Output the (X, Y) coordinate of the center of the cell containing the given text.  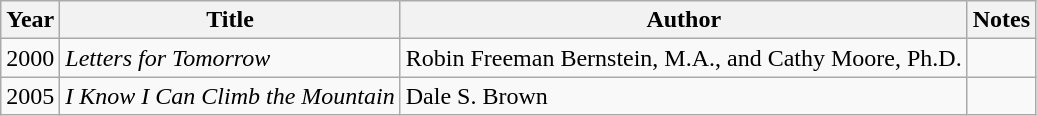
Letters for Tomorrow (230, 58)
Author (684, 20)
Dale S. Brown (684, 96)
Title (230, 20)
Robin Freeman Bernstein, M.A., and Cathy Moore, Ph.D. (684, 58)
I Know I Can Climb the Mountain (230, 96)
Notes (1001, 20)
Year (30, 20)
2000 (30, 58)
2005 (30, 96)
